From the cell containing the given text, extract its center point as [x, y] coordinate. 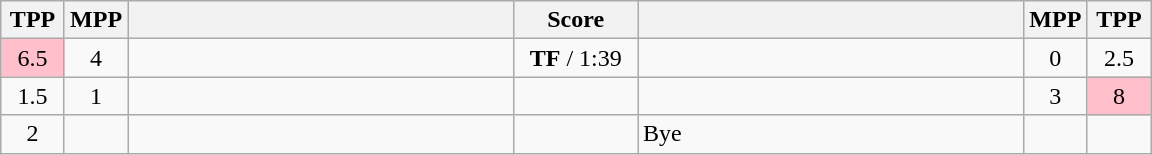
4 [96, 58]
TF / 1:39 [576, 58]
1.5 [33, 96]
Bye [831, 134]
Score [576, 20]
2.5 [1119, 58]
0 [1056, 58]
1 [96, 96]
3 [1056, 96]
6.5 [33, 58]
8 [1119, 96]
2 [33, 134]
